Identify which cell holds the provided text, then report its [x, y] central coordinate. 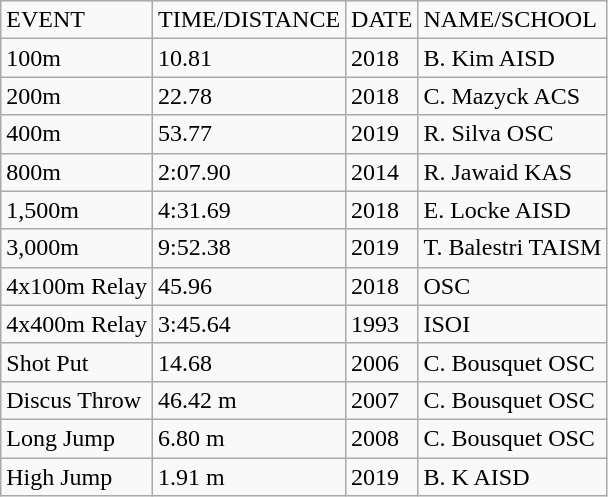
6.80 m [248, 438]
Shot Put [77, 362]
14.68 [248, 362]
T. Balestri TAISM [512, 248]
200m [77, 96]
E. Locke AISD [512, 210]
Long Jump [77, 438]
1,500m [77, 210]
3:45.64 [248, 324]
400m [77, 134]
Discus Throw [77, 400]
53.77 [248, 134]
2:07.90 [248, 172]
2006 [382, 362]
4:31.69 [248, 210]
1.91 m [248, 477]
22.78 [248, 96]
2007 [382, 400]
ISOI [512, 324]
2014 [382, 172]
3,000m [77, 248]
B. Kim AISD [512, 58]
800m [77, 172]
EVENT [77, 20]
4x100m Relay [77, 286]
TIME/DISTANCE [248, 20]
9:52.38 [248, 248]
4x400m Relay [77, 324]
C. Mazyck ACS [512, 96]
R. Jawaid KAS [512, 172]
100m [77, 58]
10.81 [248, 58]
45.96 [248, 286]
2008 [382, 438]
DATE [382, 20]
46.42 m [248, 400]
R. Silva OSC [512, 134]
1993 [382, 324]
OSC [512, 286]
B. K AISD [512, 477]
NAME/SCHOOL [512, 20]
High Jump [77, 477]
